Output the (x, y) coordinate of the center of the cell containing the given text.  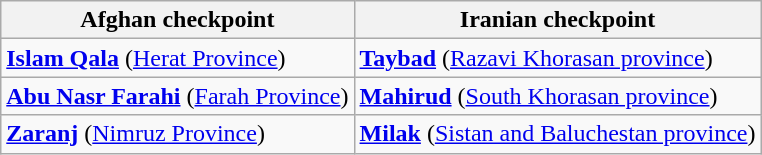
Islam Qala (Herat Province) (178, 58)
Abu Nasr Farahi (Farah Province) (178, 96)
Afghan checkpoint (178, 20)
Taybad (Razavi Khorasan province) (558, 58)
Mahirud (South Khorasan province) (558, 96)
Milak (Sistan and Baluchestan province) (558, 134)
Zaranj (Nimruz Province) (178, 134)
Iranian checkpoint (558, 20)
